Pinpoint the cell where the given text exists, returning its (x, y) midpoint coordinate. 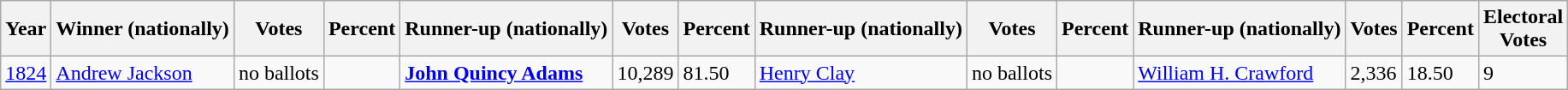
William H. Crawford (1240, 73)
81.50 (717, 73)
10,289 (645, 73)
Year (26, 29)
9 (1523, 73)
1824 (26, 73)
ElectoralVotes (1523, 29)
Henry Clay (861, 73)
John Quincy Adams (506, 73)
18.50 (1441, 73)
Andrew Jackson (143, 73)
Winner (nationally) (143, 29)
2,336 (1374, 73)
